Return the (x, y) coordinate for the center point of the cell that contains the specified text.  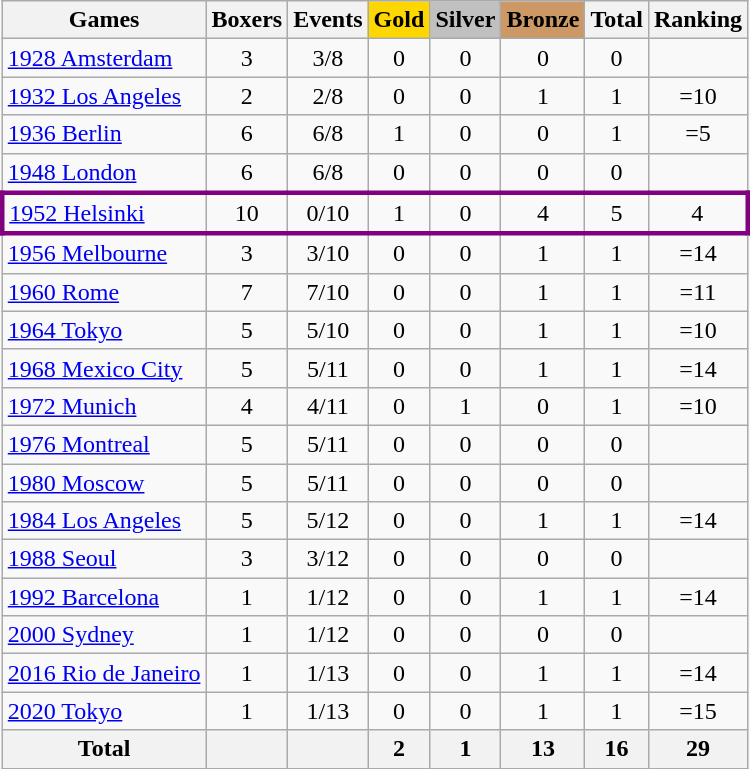
1976 Montreal (104, 444)
10 (247, 214)
5/10 (328, 330)
1992 Barcelona (104, 597)
13 (543, 749)
16 (617, 749)
Gold (399, 20)
Boxers (247, 20)
Games (104, 20)
Ranking (698, 20)
3/12 (328, 559)
7/10 (328, 292)
1952 Helsinki (104, 214)
1948 London (104, 173)
4/11 (328, 406)
Silver (466, 20)
1956 Melbourne (104, 254)
1936 Berlin (104, 134)
=5 (698, 134)
2016 Rio de Janeiro (104, 673)
2/8 (328, 96)
Bronze (543, 20)
3/10 (328, 254)
1932 Los Angeles (104, 96)
=11 (698, 292)
7 (247, 292)
1972 Munich (104, 406)
=15 (698, 711)
1968 Mexico City (104, 368)
0/10 (328, 214)
2000 Sydney (104, 635)
5/12 (328, 521)
2020 Tokyo (104, 711)
1964 Tokyo (104, 330)
1980 Moscow (104, 483)
Events (328, 20)
1984 Los Angeles (104, 521)
1928 Amsterdam (104, 58)
1960 Rome (104, 292)
3/8 (328, 58)
1988 Seoul (104, 559)
29 (698, 749)
